Return (X, Y) of the center of cell containing provided text 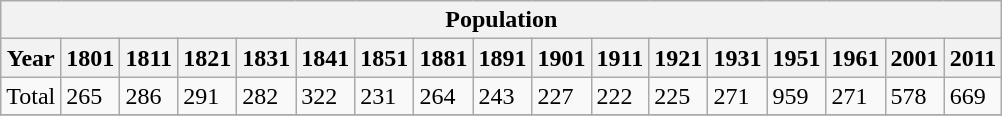
264 (444, 96)
282 (266, 96)
1831 (266, 58)
1901 (562, 58)
286 (149, 96)
1881 (444, 58)
1921 (678, 58)
222 (620, 96)
227 (562, 96)
1821 (208, 58)
2011 (973, 58)
Total (31, 96)
1811 (149, 58)
1911 (620, 58)
Population (502, 20)
1841 (326, 58)
291 (208, 96)
669 (973, 96)
1851 (384, 58)
2001 (914, 58)
1891 (502, 58)
265 (90, 96)
1801 (90, 58)
Year (31, 58)
322 (326, 96)
243 (502, 96)
578 (914, 96)
1951 (796, 58)
231 (384, 96)
1961 (856, 58)
1931 (738, 58)
225 (678, 96)
959 (796, 96)
